Extract the [x, y] coordinate from the center of the cell holding the provided text.  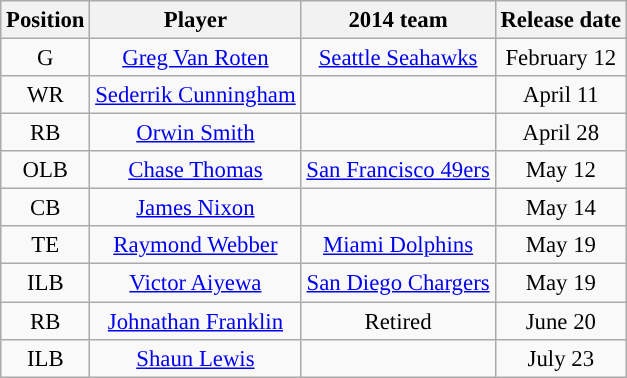
Sederrik Cunningham [196, 95]
April 28 [560, 133]
G [46, 58]
Victor Aiyewa [196, 283]
Position [46, 20]
San Francisco 49ers [398, 170]
Shaun Lewis [196, 358]
May 14 [560, 208]
2014 team [398, 20]
Seattle Seahawks [398, 58]
June 20 [560, 321]
Player [196, 20]
Miami Dolphins [398, 245]
San Diego Chargers [398, 283]
Raymond Webber [196, 245]
May 12 [560, 170]
July 23 [560, 358]
Chase Thomas [196, 170]
James Nixon [196, 208]
OLB [46, 170]
Release date [560, 20]
Orwin Smith [196, 133]
TE [46, 245]
WR [46, 95]
April 11 [560, 95]
Greg Van Roten [196, 58]
Retired [398, 321]
February 12 [560, 58]
Johnathan Franklin [196, 321]
CB [46, 208]
